Detect which cell encompasses the target text, then output its (x, y) center coordinate. 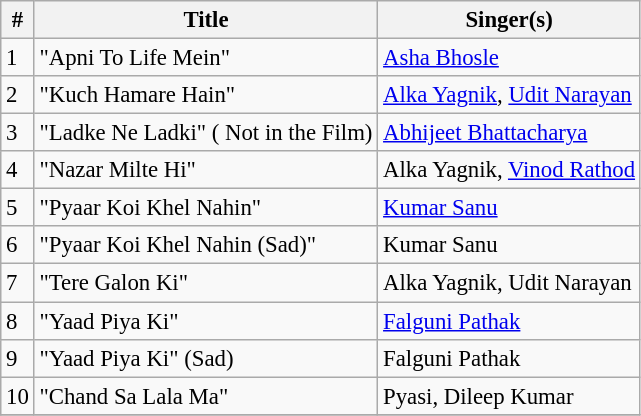
"Pyaar Koi Khel Nahin" (206, 208)
"Nazar Milte Hi" (206, 170)
"Pyaar Koi Khel Nahin (Sad)" (206, 245)
"Yaad Piya Ki" (206, 321)
Singer(s) (510, 20)
Pyasi, Dileep Kumar (510, 396)
1 (18, 58)
9 (18, 358)
Asha Bhosle (510, 58)
8 (18, 321)
3 (18, 133)
"Yaad Piya Ki" (Sad) (206, 358)
# (18, 20)
5 (18, 208)
"Apni To Life Mein" (206, 58)
10 (18, 396)
4 (18, 170)
"Chand Sa Lala Ma" (206, 396)
2 (18, 95)
Title (206, 20)
7 (18, 283)
Abhijeet Bhattacharya (510, 133)
"Kuch Hamare Hain" (206, 95)
Alka Yagnik, Vinod Rathod (510, 170)
6 (18, 245)
"Tere Galon Ki" (206, 283)
"Ladke Ne Ladki" ( Not in the Film) (206, 133)
